Output the [x, y] coordinate of the center of the cell containing the given text.  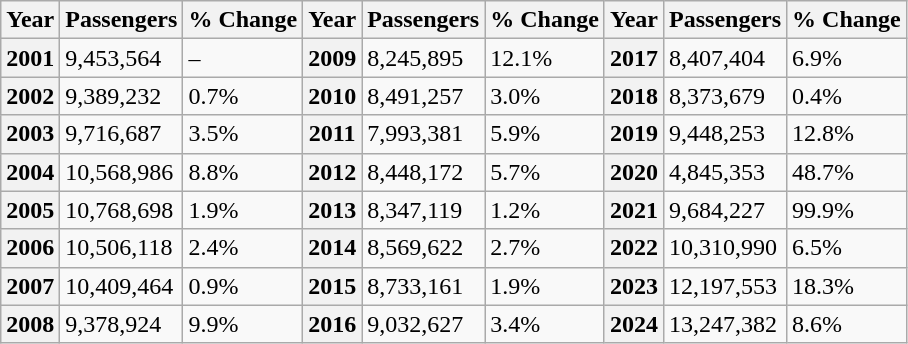
2009 [332, 58]
2011 [332, 134]
3.4% [545, 324]
7,993,381 [424, 134]
9.9% [243, 324]
5.7% [545, 172]
2001 [30, 58]
6.9% [847, 58]
8,407,404 [726, 58]
2003 [30, 134]
10,768,698 [122, 210]
9,448,253 [726, 134]
2006 [30, 248]
9,389,232 [122, 96]
4,845,353 [726, 172]
9,716,687 [122, 134]
13,247,382 [726, 324]
2020 [634, 172]
12.1% [545, 58]
2021 [634, 210]
8,569,622 [424, 248]
6.5% [847, 248]
8,347,119 [424, 210]
0.7% [243, 96]
– [243, 58]
10,409,464 [122, 286]
12.8% [847, 134]
2007 [30, 286]
2004 [30, 172]
2005 [30, 210]
2018 [634, 96]
2022 [634, 248]
10,568,986 [122, 172]
8,448,172 [424, 172]
2013 [332, 210]
2024 [634, 324]
48.7% [847, 172]
2015 [332, 286]
2.7% [545, 248]
2.4% [243, 248]
9,378,924 [122, 324]
10,310,990 [726, 248]
99.9% [847, 210]
2023 [634, 286]
2008 [30, 324]
10,506,118 [122, 248]
18.3% [847, 286]
3.0% [545, 96]
3.5% [243, 134]
0.4% [847, 96]
8.6% [847, 324]
12,197,553 [726, 286]
5.9% [545, 134]
9,453,564 [122, 58]
2014 [332, 248]
8,245,895 [424, 58]
8.8% [243, 172]
8,491,257 [424, 96]
2019 [634, 134]
0.9% [243, 286]
8,733,161 [424, 286]
9,032,627 [424, 324]
2010 [332, 96]
8,373,679 [726, 96]
9,684,227 [726, 210]
2002 [30, 96]
1.2% [545, 210]
2017 [634, 58]
2016 [332, 324]
2012 [332, 172]
